Pinpoint the cell where the given text exists, returning its (X, Y) midpoint coordinate. 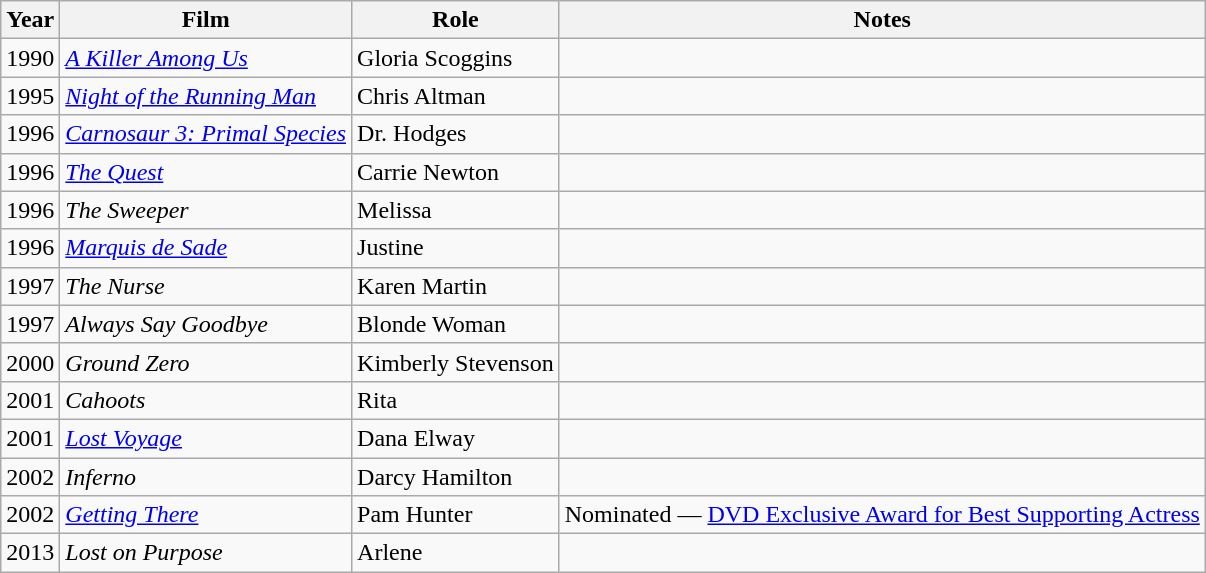
Pam Hunter (456, 515)
Getting There (206, 515)
Melissa (456, 210)
The Sweeper (206, 210)
Role (456, 20)
Notes (882, 20)
Blonde Woman (456, 324)
Lost on Purpose (206, 553)
2013 (30, 553)
Night of the Running Man (206, 96)
Ground Zero (206, 362)
Film (206, 20)
Inferno (206, 477)
Gloria Scoggins (456, 58)
Chris Altman (456, 96)
Nominated — DVD Exclusive Award for Best Supporting Actress (882, 515)
Dr. Hodges (456, 134)
Arlene (456, 553)
Rita (456, 400)
2000 (30, 362)
Dana Elway (456, 438)
Year (30, 20)
The Nurse (206, 286)
Carnosaur 3: Primal Species (206, 134)
Karen Martin (456, 286)
Darcy Hamilton (456, 477)
The Quest (206, 172)
Marquis de Sade (206, 248)
Carrie Newton (456, 172)
1995 (30, 96)
Always Say Goodbye (206, 324)
1990 (30, 58)
Kimberly Stevenson (456, 362)
Cahoots (206, 400)
A Killer Among Us (206, 58)
Lost Voyage (206, 438)
Justine (456, 248)
